Locate the cell with the specified text and output its (x, y) center coordinate. 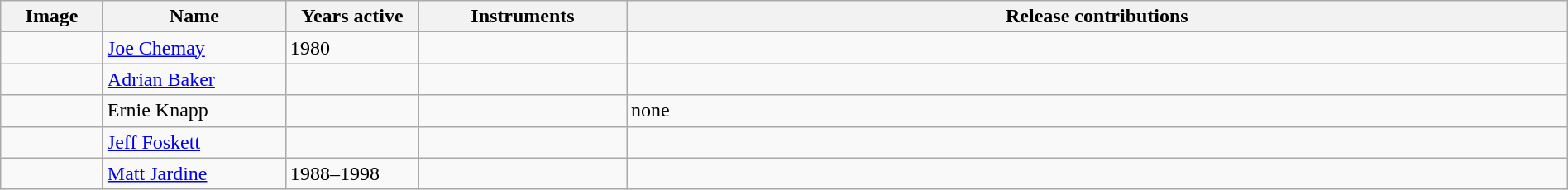
1988–1998 (352, 173)
Release contributions (1097, 17)
Instruments (523, 17)
1980 (352, 48)
Image (52, 17)
Years active (352, 17)
Joe Chemay (194, 48)
Jeff Foskett (194, 142)
Matt Jardine (194, 173)
none (1097, 111)
Name (194, 17)
Ernie Knapp (194, 111)
Adrian Baker (194, 79)
